Search for the cell housing the specified text and yield its (X, Y) center coordinate. 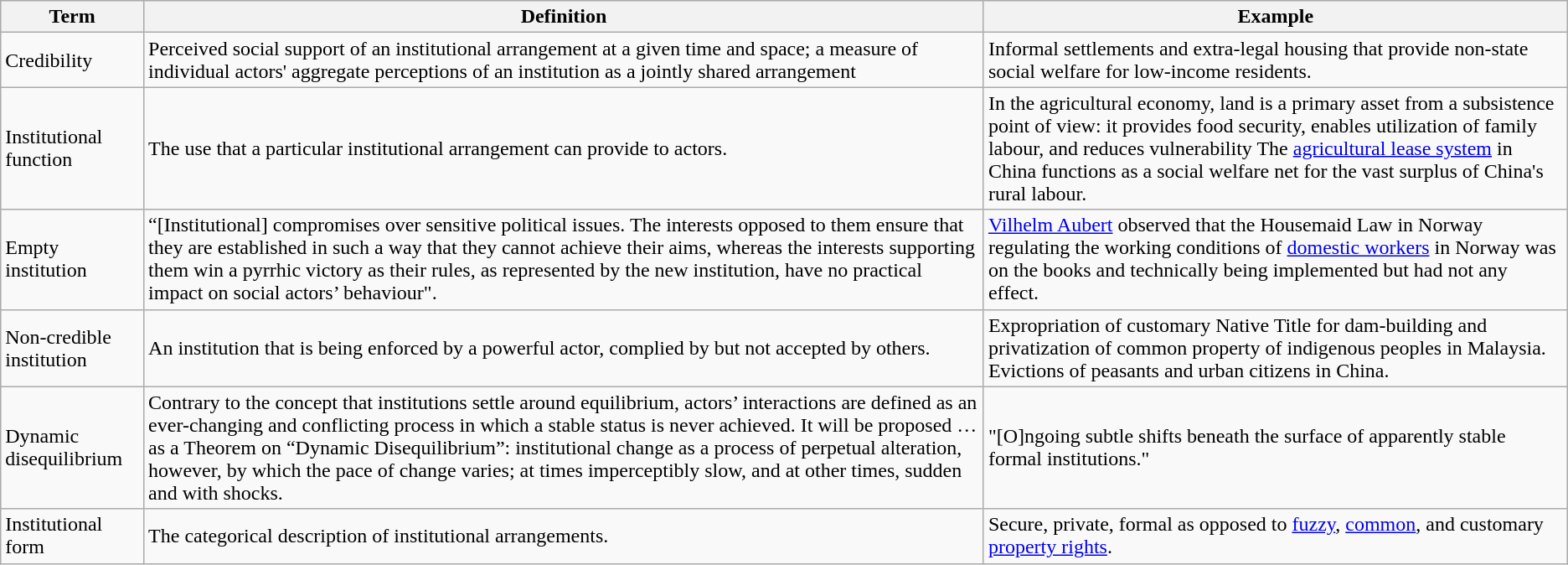
Informal settlements and extra-legal housing that provide non-state social welfare for low-income residents. (1275, 60)
The categorical description of institutional arrangements. (565, 536)
Empty institution (72, 260)
Term (72, 17)
Non-credible institution (72, 348)
An institution that is being enforced by a powerful actor, complied by but not accepted by others. (565, 348)
Secure, private, formal as opposed to fuzzy, common, and customary property rights. (1275, 536)
Dynamic disequilibrium (72, 448)
Institutional form (72, 536)
Institutional function (72, 148)
The use that a particular institutional arrangement can provide to actors. (565, 148)
Example (1275, 17)
Credibility (72, 60)
"[O]ngoing subtle shifts beneath the surface of apparently stable formal institutions." (1275, 448)
Definition (565, 17)
